Return [X, Y] of the center of cell containing provided text 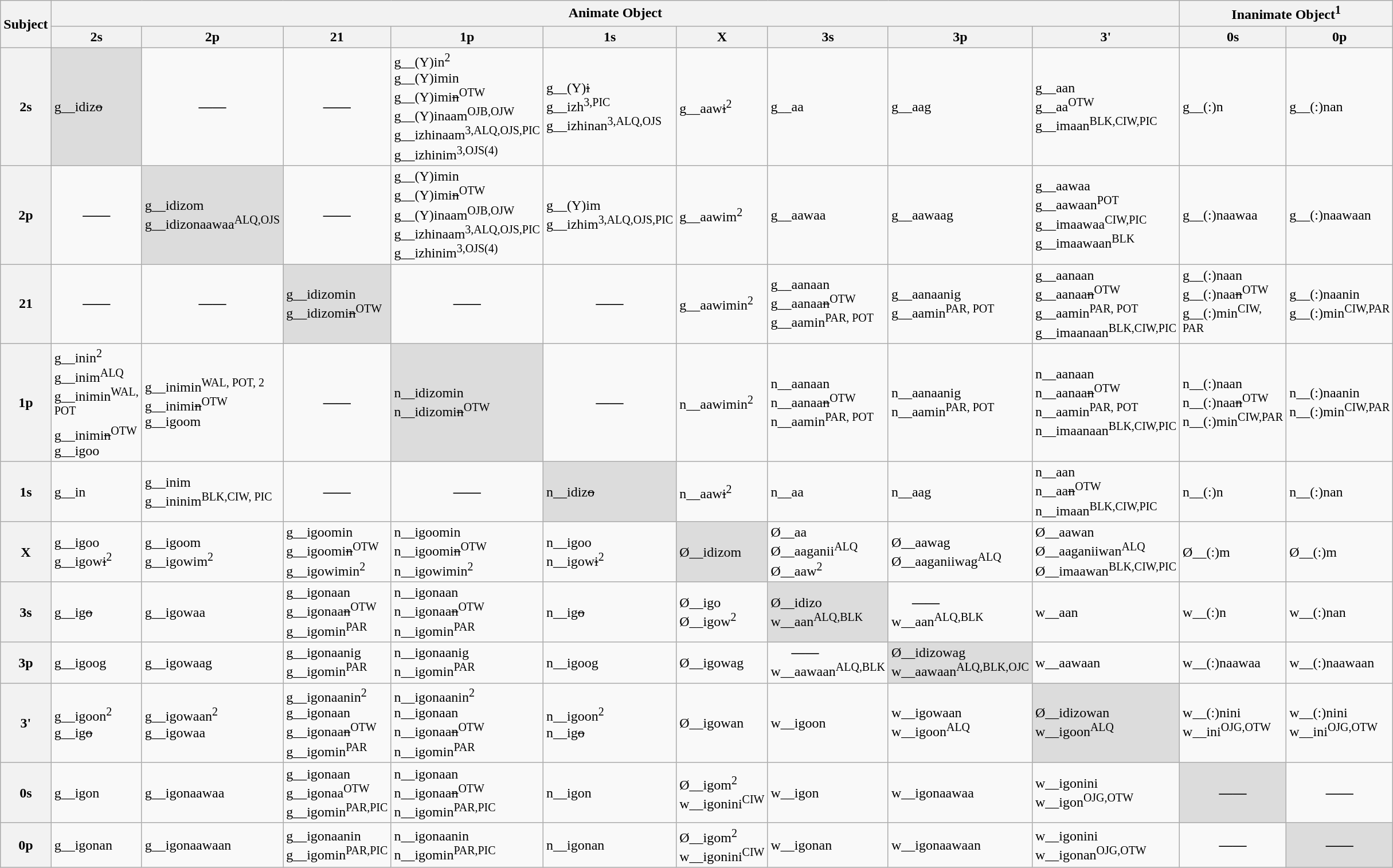
g__aawim2 [722, 215]
n__igonan [609, 845]
g__aang__aaOTWg__imaanBLK,CIW,PIC [1105, 107]
g__igowaa [212, 612]
g__inin2g__inimALQg__iniminWAL, POTg__iniminOTWg__igoo [96, 402]
n__(:)naaninn__(:)minCIW,PAR [1340, 402]
Inanimate Object1 [1286, 14]
g__(:)naawaan [1340, 215]
g__igowaag [212, 663]
n__igoog [609, 663]
n__aa [828, 492]
g__igowaan2g__igowaa [212, 724]
w__igonan [828, 845]
g__(:)nan [1340, 107]
n__aanaann__aanaanOTWn__aaminPAR, POT [828, 402]
Ø__idizowagw__aawaanALQ,BLK,OJC [960, 663]
g__iniminWAL, POT, 2g__iniminOTWg__igoom [212, 402]
n__igonaanin2n__igonaann__igonaanOTWn__igominPAR [467, 724]
g__igonaang__igonaaOTWg__igominPAR,PIC [337, 792]
w__igoniniw__igonanOJG,OTW [1105, 845]
g__aawimin2 [722, 304]
g__igoog [96, 663]
Ø__idizowanw__igoonALQ [1105, 724]
Ø__idizom [722, 552]
n__idizominn__idizominOTW [467, 402]
Ø__aaØ__aaganiiALQØ__aaw2 [828, 552]
n__igoominn__igoominOTWn__igowimin2 [467, 552]
g__igonaawaa [212, 792]
Ø__igowag [722, 663]
n__aawimin2 [722, 402]
g__(Y)in2g__(Y)iming__(Y)iminOTWg__(Y)inaamOJB,OJWg__izhinaam3,ALQ,OJS,PICg__izhinim3,OJS(4) [467, 107]
g__igonaaning__igominPAR,PIC [337, 845]
——w__aanALQ,BLK [960, 612]
n__(:)naann__(:)naanOTWn__(:)minCIW,PAR [1233, 402]
g__aawaag [960, 215]
g__aanaang__aanaanOTWg__aaminPAR, POTg__imaanaanBLK,CIW,PIC [1105, 304]
——w__aawaanALQ,BLK [828, 663]
g__aawaa [828, 215]
w__(:)nan [1340, 612]
g__aa [828, 107]
g__aanaanigg__aaminPAR, POT [960, 304]
w__aan [1105, 612]
w__(:)naawaan [1340, 663]
Animate Object [615, 14]
g__igonaawaan [212, 845]
g__inimg__ininimBLK,CIW, PIC [212, 492]
Ø__igowan [722, 724]
n__igonaanign__igominPAR [467, 663]
g__(Y)img__izhim3,ALQ,OJS,PIC [609, 215]
Subject [26, 24]
g__(:)naang__(:)naanOTWg__(:)minCIW, PAR [1233, 304]
g__aawi2 [722, 107]
n__igoon__igowi2 [609, 552]
g__igoomg__igowim2 [212, 552]
g__aanaang__aanaanOTWg__aaminPAR, POT [828, 304]
g__idizoming__idizominOTW [337, 304]
w__igonaawaan [960, 845]
g__igoon2g__igo [96, 724]
w__(:)n [1233, 612]
g__(Y)iming__(Y)iminOTWg__(Y)inaamOJB,OJWg__izhinaam3,ALQ,OJS,PICg__izhinim3,OJS(4) [467, 215]
n__aanaann__aanaanOTWn__aaminPAR, POTn__imaanaanBLK,CIW,PIC [1105, 402]
n__igonaann__igonaanOTWn__igominPAR [467, 612]
n__(:)nan [1340, 492]
g__igonaanigg__igominPAR [337, 663]
g__aawaag__aawaanPOTg__imaawaaCIW,PICg__imaawaanBLK [1105, 215]
g__in [96, 492]
g__(Y)ig__izh3,PICg__izhinan3,ALQ,OJS [609, 107]
g__igo [96, 612]
n__(:)n [1233, 492]
Ø__aawanØ__aaganiiwanALQØ__imaawanBLK,CIW,PIC [1105, 552]
w__igonaawaa [960, 792]
g__aag [960, 107]
g__igonaang__igonaanOTWg__igominPAR [337, 612]
g__igoog__igowi2 [96, 552]
w__igoniniw__igonOJG,OTW [1105, 792]
Ø__idizow__aanALQ,BLK [828, 612]
w__igon [828, 792]
n__igo [609, 612]
n__igoon2n__igo [609, 724]
n__igon [609, 792]
w__igoon [828, 724]
n__igonaaninn__igominPAR,PIC [467, 845]
w__aawaan [1105, 663]
n__igonaann__igonaanOTWn__igominPAR,PIC [467, 792]
w__igowaanw__igoonALQ [960, 724]
n__aann__aanOTWn__imaanBLK,CIW,PIC [1105, 492]
n__aanaanign__aaminPAR, POT [960, 402]
g__(:)naawaa [1233, 215]
g__idizo [96, 107]
n__aag [960, 492]
Ø__aawagØ__aaganiiwagALQ [960, 552]
g__(:)n [1233, 107]
Ø__igoØ__igow2 [722, 612]
g__igon [96, 792]
n__aawi2 [722, 492]
g__igonaanin2g__igonaang__igonaanOTWg__igominPAR [337, 724]
w__(:)naawaa [1233, 663]
g__igooming__igoominOTWg__igowimin2 [337, 552]
g__idizomg__idizonaawaaALQ,OJS [212, 215]
g__(:)naaning__(:)minCIW,PAR [1340, 304]
g__igonan [96, 845]
n__idizo [609, 492]
